For the text-containing cell, return its midpoint in (x, y) coordinate format. 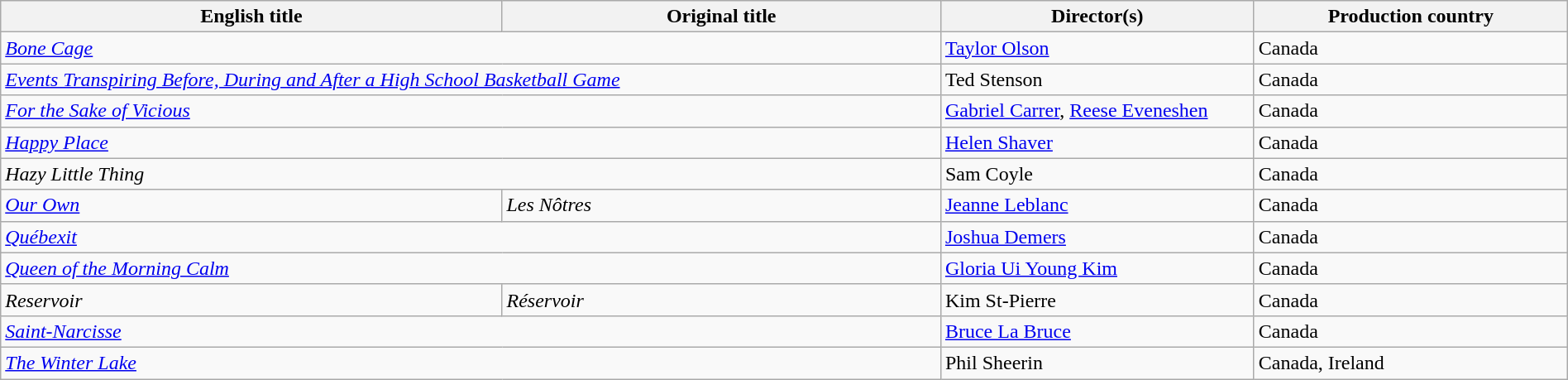
Joshua Demers (1097, 237)
Ted Stenson (1097, 79)
Réservoir (721, 300)
Events Transpiring Before, During and After a High School Basketball Game (471, 79)
Hazy Little Thing (471, 174)
Sam Coyle (1097, 174)
Bone Cage (471, 48)
Québexit (471, 237)
For the Sake of Vicious (471, 111)
Phil Sheerin (1097, 363)
Les Nôtres (721, 205)
Production country (1411, 17)
Queen of the Morning Calm (471, 268)
Original title (721, 17)
Canada, Ireland (1411, 363)
Gloria Ui Young Kim (1097, 268)
Helen Shaver (1097, 142)
Bruce La Bruce (1097, 331)
Director(s) (1097, 17)
The Winter Lake (471, 363)
Happy Place (471, 142)
Saint-Narcisse (471, 331)
Reservoir (251, 300)
Taylor Olson (1097, 48)
Jeanne Leblanc (1097, 205)
Gabriel Carrer, Reese Eveneshen (1097, 111)
Kim St-Pierre (1097, 300)
English title (251, 17)
Our Own (251, 205)
